Pinpoint the cell where the given text exists, returning its [x, y] midpoint coordinate. 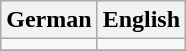
English [141, 20]
German [49, 20]
